Identify which cell holds the provided text, then report its (X, Y) central coordinate. 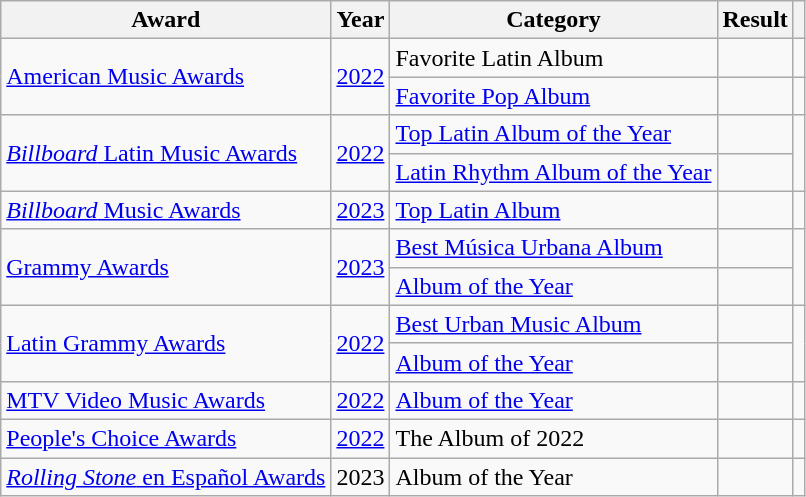
The Album of 2022 (554, 438)
Grammy Awards (166, 267)
Year (360, 20)
Best Urban Music Album (554, 324)
American Music Awards (166, 77)
Latin Rhythm Album of the Year (554, 172)
Category (554, 20)
Latin Grammy Awards (166, 343)
Top Latin Album of the Year (554, 134)
Billboard Music Awards (166, 210)
People's Choice Awards (166, 438)
Rolling Stone en Español Awards (166, 477)
Favorite Pop Album (554, 96)
Billboard Latin Music Awards (166, 153)
MTV Video Music Awards (166, 400)
Top Latin Album (554, 210)
Result (755, 20)
Best Música Urbana Album (554, 248)
Award (166, 20)
Favorite Latin Album (554, 58)
